Locate the cell with the specified text and output its (x, y) center coordinate. 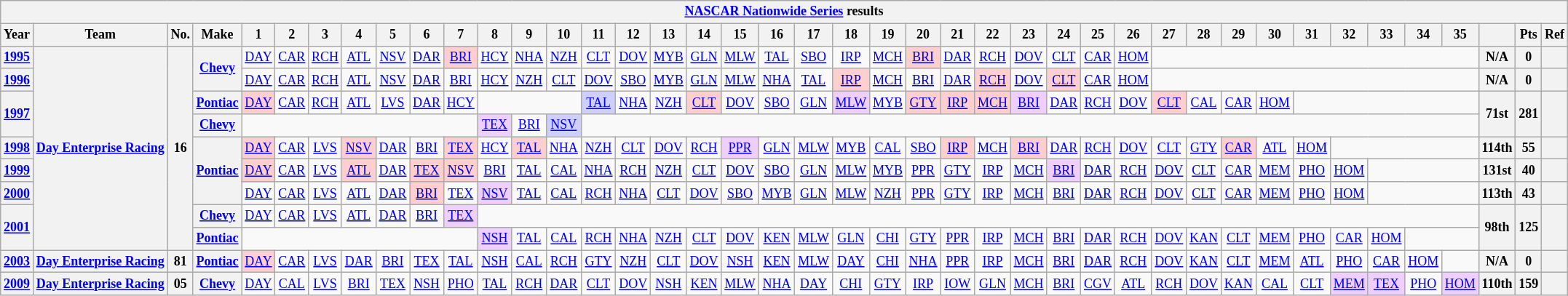
1995 (17, 57)
6 (427, 35)
17 (814, 35)
281 (1529, 113)
12 (633, 35)
2 (292, 35)
13 (669, 35)
10 (563, 35)
2003 (17, 262)
114th (1497, 148)
81 (181, 262)
11 (598, 35)
34 (1424, 35)
9 (529, 35)
30 (1275, 35)
20 (923, 35)
4 (358, 35)
159 (1529, 284)
Make (217, 35)
22 (993, 35)
21 (958, 35)
NASCAR Nationwide Series results (784, 12)
125 (1529, 227)
Team (100, 35)
55 (1529, 148)
Ref (1555, 35)
18 (850, 35)
43 (1529, 193)
23 (1029, 35)
2000 (17, 193)
14 (704, 35)
26 (1133, 35)
27 (1169, 35)
2001 (17, 227)
29 (1238, 35)
35 (1460, 35)
71st (1497, 113)
32 (1349, 35)
1998 (17, 148)
28 (1204, 35)
No. (181, 35)
131st (1497, 170)
CGV (1098, 284)
33 (1386, 35)
31 (1312, 35)
1996 (17, 80)
113th (1497, 193)
5 (393, 35)
98th (1497, 227)
25 (1098, 35)
1999 (17, 170)
110th (1497, 284)
7 (460, 35)
Year (17, 35)
24 (1064, 35)
15 (740, 35)
3 (325, 35)
19 (888, 35)
Pts (1529, 35)
1997 (17, 113)
2009 (17, 284)
1 (258, 35)
IOW (958, 284)
8 (495, 35)
40 (1529, 170)
05 (181, 284)
